Return the (x, y) coordinate for the center point of the cell that contains the specified text.  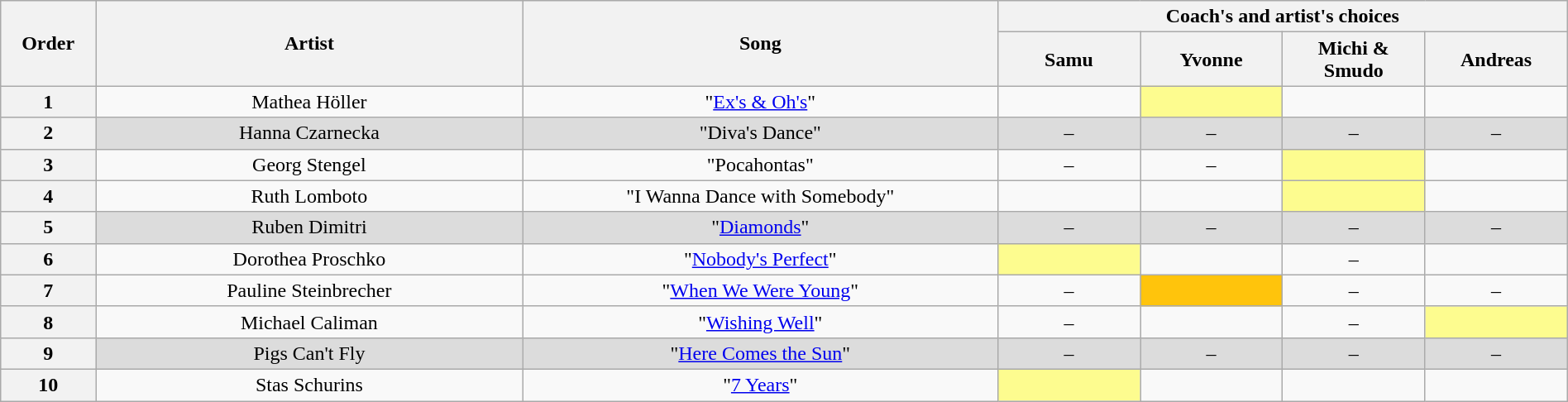
3 (48, 165)
"Here Comes the Sun" (760, 353)
5 (48, 227)
Song (760, 43)
8 (48, 322)
4 (48, 196)
Artist (309, 43)
Yvonne (1212, 60)
"7 Years" (760, 385)
6 (48, 259)
"I Wanna Dance with Somebody" (760, 196)
Coach's and artist's choices (1282, 17)
"Diva's Dance" (760, 133)
1 (48, 102)
Ruben Dimitri (309, 227)
Samu (1068, 60)
Stas Schurins (309, 385)
"When We Were Young" (760, 290)
9 (48, 353)
Pauline Steinbrecher (309, 290)
Georg Stengel (309, 165)
"Nobody's Perfect" (760, 259)
Ruth Lomboto (309, 196)
7 (48, 290)
Mathea Höller (309, 102)
Michael Caliman (309, 322)
Andreas (1496, 60)
Order (48, 43)
"Pocahontas" (760, 165)
Pigs Can't Fly (309, 353)
Dorothea Proschko (309, 259)
2 (48, 133)
Michi & Smudo (1354, 60)
"Ex's & Oh's" (760, 102)
"Diamonds" (760, 227)
10 (48, 385)
Hanna Czarnecka (309, 133)
"Wishing Well" (760, 322)
